Output the (x, y) coordinate of the center of the cell containing the given text.  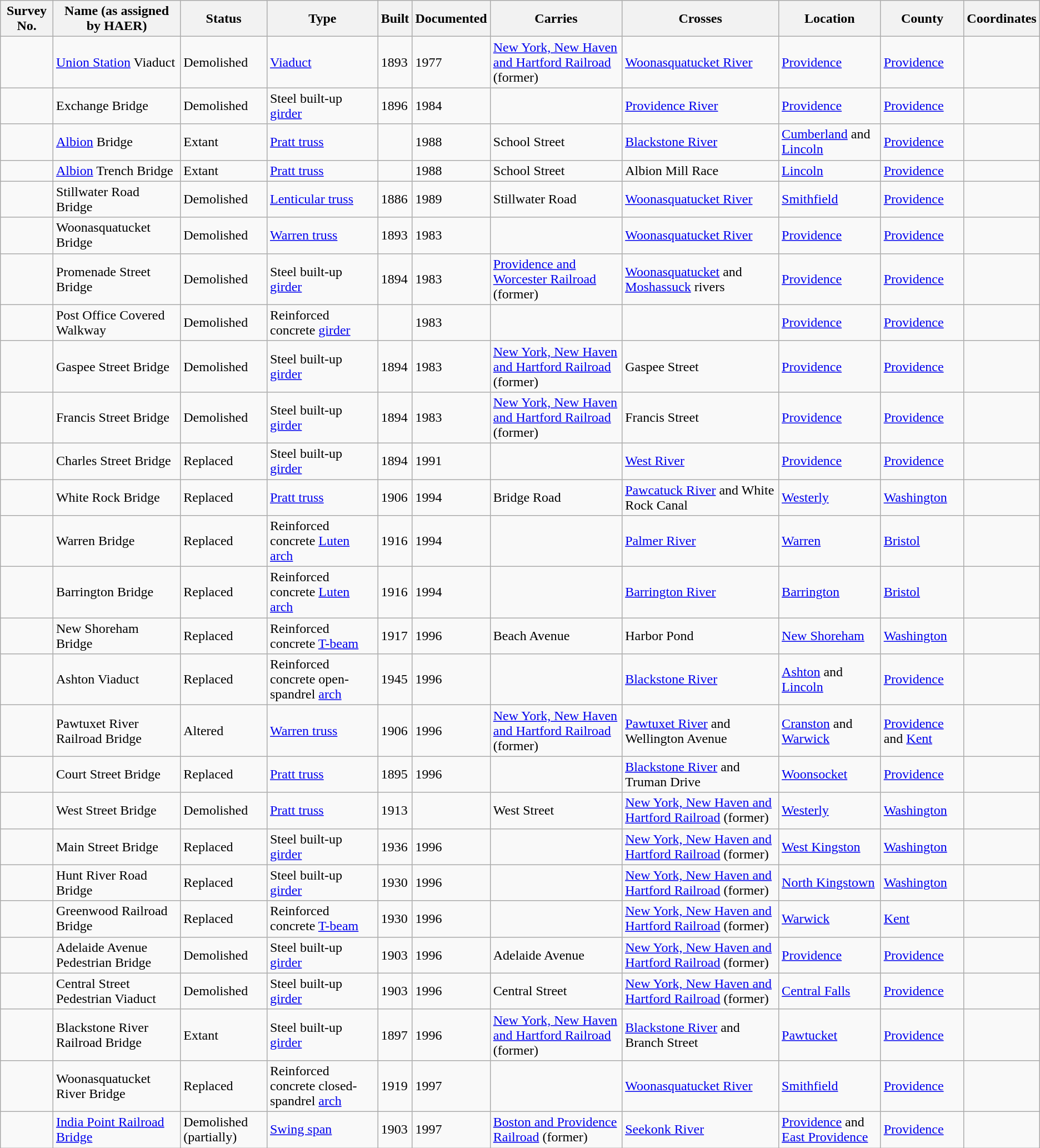
Pawcatuck River and White Rock Canal (701, 497)
Boston and Providence Railroad (former) (556, 1129)
Swing span (322, 1129)
Providence and Worcester Railroad (former) (556, 279)
Blackstone River and Truman Drive (701, 775)
Woonsocket (830, 775)
1897 (395, 1035)
1886 (395, 199)
1984 (451, 106)
Coordinates (1002, 19)
Gaspee Street (701, 366)
Post Office Covered Walkway (117, 322)
Altered (224, 731)
County (922, 19)
Ashton Viaduct (117, 680)
Union Station Viaduct (117, 62)
Crosses (701, 19)
Lincoln (830, 171)
Demolished (partially) (224, 1129)
Bridge Road (556, 497)
Beach Avenue (556, 636)
New Shoreham Bridge (117, 636)
Pawtuxet River Railroad Bridge (117, 731)
Cranston and Warwick (830, 731)
Albion Bridge (117, 142)
Warren (830, 541)
Central Street Pedestrian Viaduct (117, 991)
1991 (451, 461)
Seekonk River (701, 1129)
Carries (556, 19)
Stillwater Road Bridge (117, 199)
Albion Trench Bridge (117, 171)
Location (830, 19)
Central Street (556, 991)
West Kingston (830, 847)
Documented (451, 19)
Warwick (830, 919)
Kent (922, 919)
White Rock Bridge (117, 497)
Pawtuxet River and Wellington Avenue (701, 731)
Built (395, 19)
Promenade Street Bridge (117, 279)
Blackstone River Railroad Bridge (117, 1035)
India Point Railroad Bridge (117, 1129)
Main Street Bridge (117, 847)
Woonasquatucket Bridge (117, 236)
Barrington (830, 592)
Reinforced concrete closed-spandrel arch (322, 1086)
Reinforced concrete girder (322, 322)
Survey No. (27, 19)
Central Falls (830, 991)
Lenticular truss (322, 199)
Francis Street Bridge (117, 417)
1945 (395, 680)
Palmer River (701, 541)
1977 (451, 62)
Adelaide Avenue Pedestrian Bridge (117, 955)
Woonasquatucket River Bridge (117, 1086)
North Kingstown (830, 882)
Warren Bridge (117, 541)
Woonasquatucket and Moshassuck rivers (701, 279)
Type (322, 19)
New Shoreham (830, 636)
Charles Street Bridge (117, 461)
Providence and East Providence (830, 1129)
Blackstone River and Branch Street (701, 1035)
Viaduct (322, 62)
Status (224, 19)
Barrington River (701, 592)
Barrington Bridge (117, 592)
Harbor Pond (701, 636)
Greenwood Railroad Bridge (117, 919)
Pawtucket (830, 1035)
1896 (395, 106)
Francis Street (701, 417)
West Street Bridge (117, 810)
Cumberland and Lincoln (830, 142)
1913 (395, 810)
Albion Mill Race (701, 171)
West Street (556, 810)
1895 (395, 775)
Court Street Bridge (117, 775)
Stillwater Road (556, 199)
1919 (395, 1086)
1917 (395, 636)
Exchange Bridge (117, 106)
Name (as assigned by HAER) (117, 19)
Providence and Kent (922, 731)
Reinforced concrete open-spandrel arch (322, 680)
1989 (451, 199)
Gaspee Street Bridge (117, 366)
1936 (395, 847)
Hunt River Road Bridge (117, 882)
Adelaide Avenue (556, 955)
West River (701, 461)
Ashton and Lincoln (830, 680)
Providence River (701, 106)
